Determine the (x, y) coordinate at the center of the cell enclosing the given text.  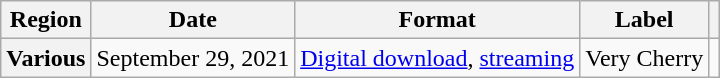
Region (46, 20)
Digital download, streaming (438, 58)
Various (46, 58)
September 29, 2021 (193, 58)
Label (644, 20)
Format (438, 20)
Very Cherry (644, 58)
Date (193, 20)
